Output the [x, y] coordinate of the center of the cell containing the given text.  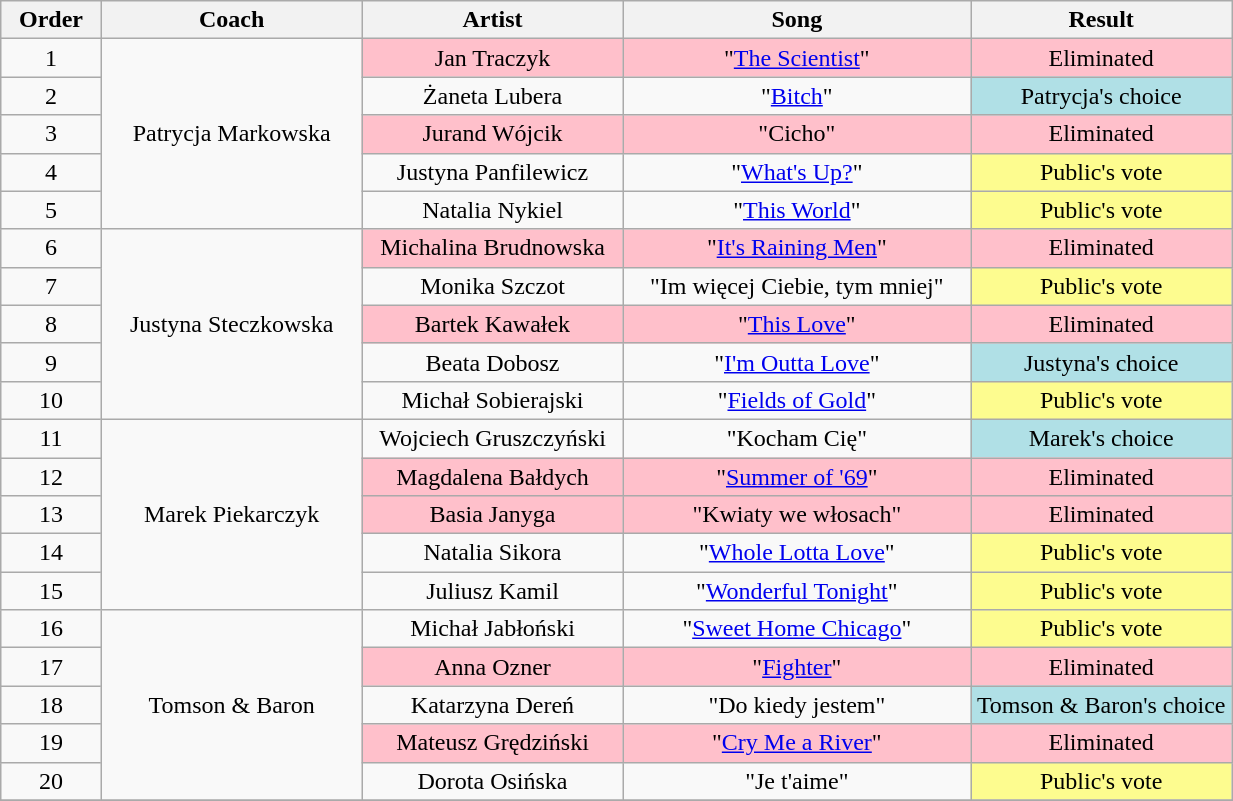
Natalia Sikora [492, 553]
Michalina Brudnowska [492, 248]
Result [1102, 20]
"This Love" [797, 324]
Song [797, 20]
Justyna's choice [1102, 362]
"Je t'aime" [797, 781]
3 [51, 134]
Patrycja Markowska [232, 134]
"Fighter" [797, 667]
"Wonderful Tonight" [797, 591]
5 [51, 210]
"Fields of Gold" [797, 400]
2 [51, 96]
Tomson & Baron [232, 705]
14 [51, 553]
Marek Piekarczyk [232, 514]
"Sweet Home Chicago" [797, 629]
13 [51, 515]
Katarzyna Dereń [492, 705]
"Cry Me a River" [797, 743]
Anna Ozner [492, 667]
Jurand Wójcik [492, 134]
12 [51, 477]
Basia Janyga [492, 515]
"This World" [797, 210]
Patrycja's choice [1102, 96]
Bartek Kawałek [492, 324]
Jan Traczyk [492, 58]
4 [51, 172]
Żaneta Lubera [492, 96]
11 [51, 438]
"It's Raining Men" [797, 248]
17 [51, 667]
6 [51, 248]
18 [51, 705]
20 [51, 781]
15 [51, 591]
"Cicho" [797, 134]
9 [51, 362]
"Summer of '69" [797, 477]
"Im więcej Ciebie, tym mniej" [797, 286]
"Kwiaty we włosach" [797, 515]
Mateusz Grędziński [492, 743]
Michał Sobierajski [492, 400]
Justyna Panfilewicz [492, 172]
Michał Jabłoński [492, 629]
"Bitch" [797, 96]
8 [51, 324]
"Kocham Cię" [797, 438]
"The Scientist" [797, 58]
"Whole Lotta Love" [797, 553]
Juliusz Kamil [492, 591]
Artist [492, 20]
19 [51, 743]
16 [51, 629]
Beata Dobosz [492, 362]
"Do kiedy jestem" [797, 705]
Natalia Nykiel [492, 210]
"What's Up?" [797, 172]
Order [51, 20]
Coach [232, 20]
"I'm Outta Love" [797, 362]
Marek's choice [1102, 438]
Wojciech Gruszczyński [492, 438]
Monika Szczot [492, 286]
Tomson & Baron's choice [1102, 705]
7 [51, 286]
Justyna Steczkowska [232, 324]
Magdalena Bałdych [492, 477]
10 [51, 400]
1 [51, 58]
Dorota Osińska [492, 781]
